Detect which cell encompasses the target text, then output its [x, y] center coordinate. 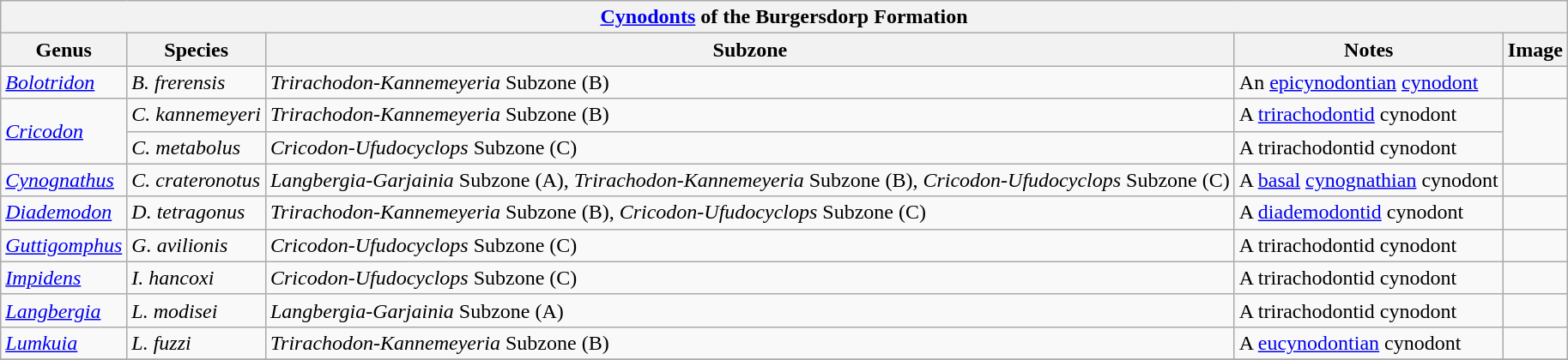
Langbergia [64, 310]
An epicynodontian cynodont [1368, 82]
Notes [1368, 50]
G. avilionis [197, 245]
Image [1535, 50]
C. crateronotus [197, 180]
A diademodontid cynodont [1368, 213]
C. kannemeyeri [197, 115]
Subzone [750, 50]
Cynognathus [64, 180]
C. metabolus [197, 147]
Guttigomphus [64, 245]
I. hancoxi [197, 278]
B. frerensis [197, 82]
A basal cynognathian cynodont [1368, 180]
L. modisei [197, 310]
D. tetragonus [197, 213]
Lumkuia [64, 343]
Genus [64, 50]
Bolotridon [64, 82]
Cynodonts of the Burgersdorp Formation [784, 17]
Diademodon [64, 213]
Impidens [64, 278]
Langbergia-Garjainia Subzone (A), Trirachodon-Kannemeyeria Subzone (B), Cricodon-Ufudocyclops Subzone (C) [750, 180]
L. fuzzi [197, 343]
A eucynodontian cynodont [1368, 343]
Cricodon [64, 131]
Langbergia-Garjainia Subzone (A) [750, 310]
Species [197, 50]
Trirachodon-Kannemeyeria Subzone (B), Cricodon-Ufudocyclops Subzone (C) [750, 213]
